Scan for the cell matching the given text and deliver its [X, Y] coordinate at center. 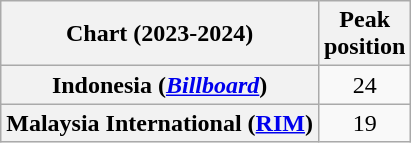
Peakposition [364, 34]
Chart (2023-2024) [160, 34]
Indonesia (Billboard) [160, 85]
Malaysia International (RIM) [160, 123]
19 [364, 123]
24 [364, 85]
